Extract the (x, y) coordinate from the center of the cell holding the provided text.  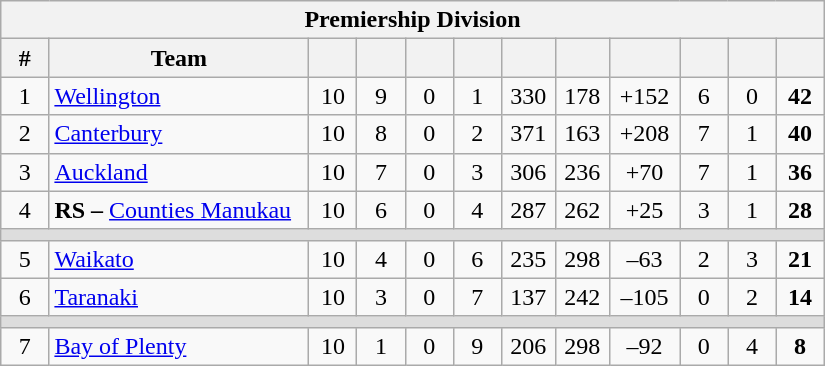
371 (528, 134)
RS – Counties Manukau (179, 210)
21 (800, 259)
Canterbury (179, 134)
+208 (644, 134)
5 (25, 259)
–92 (644, 346)
Waikato (179, 259)
+152 (644, 96)
Premiership Division (413, 20)
236 (582, 172)
36 (800, 172)
Auckland (179, 172)
+25 (644, 210)
Bay of Plenty (179, 346)
42 (800, 96)
235 (528, 259)
Taranaki (179, 297)
+70 (644, 172)
287 (528, 210)
–105 (644, 297)
40 (800, 134)
Wellington (179, 96)
330 (528, 96)
Team (179, 58)
306 (528, 172)
28 (800, 210)
163 (582, 134)
# (25, 58)
206 (528, 346)
262 (582, 210)
14 (800, 297)
242 (582, 297)
137 (528, 297)
178 (582, 96)
–63 (644, 259)
